Determine the [X, Y] coordinate at the center of the cell enclosing the given text.  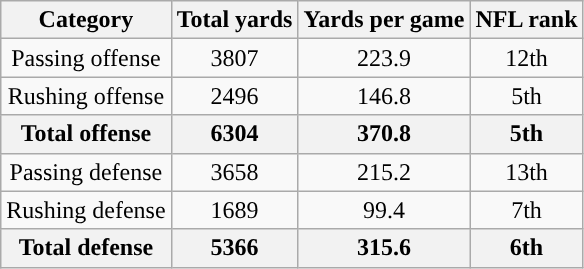
146.8 [384, 96]
223.9 [384, 58]
7th [526, 210]
Total offense [86, 134]
3658 [234, 172]
1689 [234, 210]
5366 [234, 248]
6304 [234, 134]
Rushing offense [86, 96]
Total yards [234, 20]
13th [526, 172]
Yards per game [384, 20]
Passing defense [86, 172]
Rushing defense [86, 210]
3807 [234, 58]
315.6 [384, 248]
2496 [234, 96]
Category [86, 20]
12th [526, 58]
6th [526, 248]
370.8 [384, 134]
99.4 [384, 210]
NFL rank [526, 20]
Passing offense [86, 58]
215.2 [384, 172]
Total defense [86, 248]
